Return the (x, y) coordinate for the center point of the cell that contains the specified text.  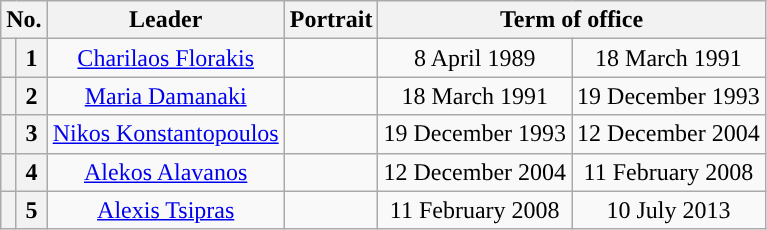
3 (32, 134)
5 (32, 210)
Leader (166, 20)
1 (32, 58)
Alexis Tsipras (166, 210)
Maria Damanaki (166, 96)
No. (24, 20)
8 April 1989 (475, 58)
Term of office (572, 20)
Nikos Konstantopoulos (166, 134)
2 (32, 96)
4 (32, 172)
Charilaos Florakis (166, 58)
Portrait (331, 20)
10 July 2013 (669, 210)
Alekos Alavanos (166, 172)
